For the text-containing cell, return its midpoint in (X, Y) coordinate format. 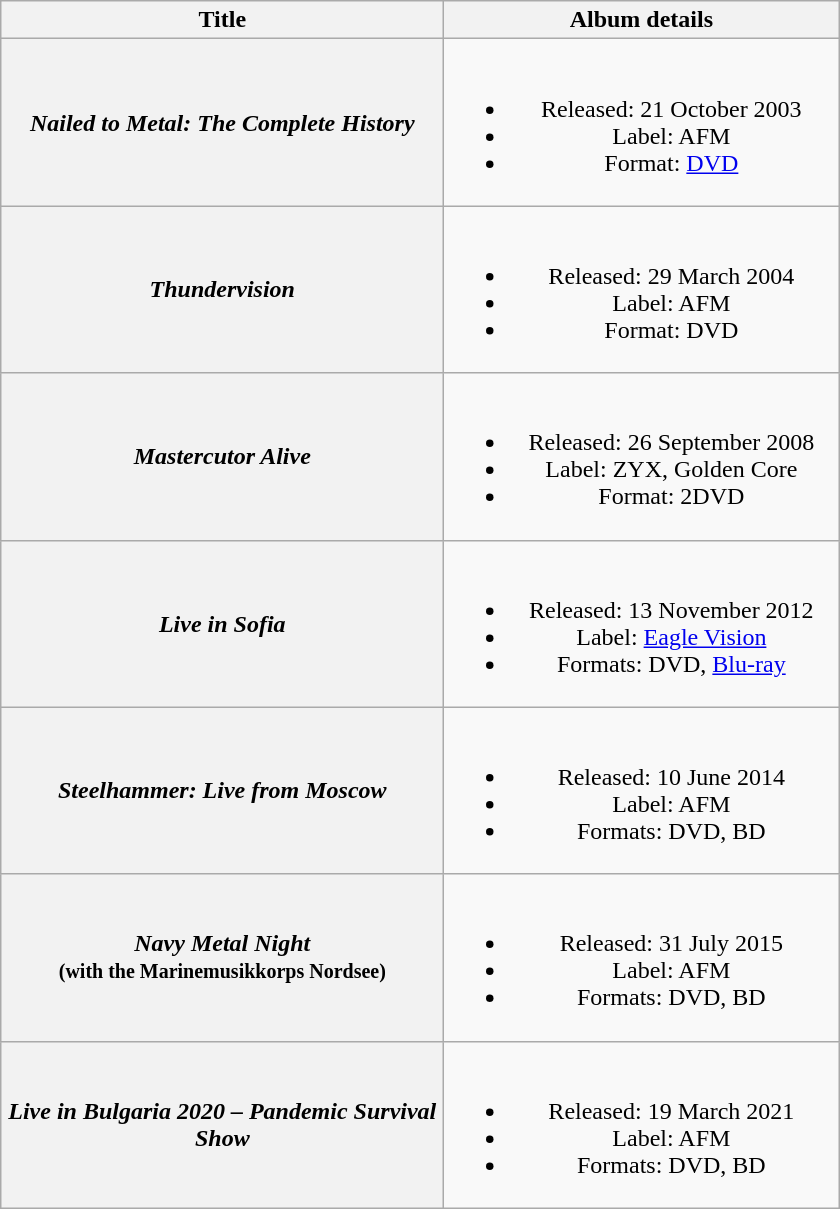
Released: 13 November 2012Label: Eagle VisionFormats: DVD, Blu-ray (642, 624)
Live in Sofia (222, 624)
Released: 26 September 2008Label: ZYX, Golden CoreFormat: 2DVD (642, 456)
Nailed to Metal: The Complete History (222, 122)
Steelhammer: Live from Moscow (222, 790)
Released: 31 July 2015Label: AFMFormats: DVD, BD (642, 958)
Navy Metal Night(with the Marinemusikkorps Nordsee) (222, 958)
Album details (642, 20)
Released: 29 March 2004Label: AFMFormat: DVD (642, 290)
Live in Bulgaria 2020 – Pandemic Survival Show (222, 1124)
Released: 19 March 2021Label: AFMFormats: DVD, BD (642, 1124)
Released: 10 June 2014Label: AFMFormats: DVD, BD (642, 790)
Thundervision (222, 290)
Released: 21 October 2003Label: AFMFormat: DVD (642, 122)
Title (222, 20)
Mastercutor Alive (222, 456)
